From the cell containing the given text, extract its center point as (X, Y) coordinate. 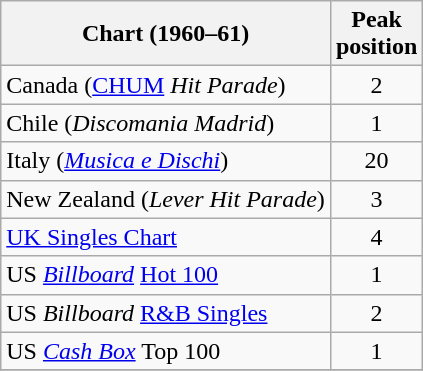
New Zealand (Lever Hit Parade) (166, 199)
Peakposition (376, 34)
Chile (Discomania Madrid) (166, 123)
US Cash Box Top 100 (166, 351)
20 (376, 161)
US Billboard Hot 100 (166, 275)
Chart (1960–61) (166, 34)
Canada (CHUM Hit Parade) (166, 85)
UK Singles Chart (166, 237)
3 (376, 199)
US Billboard R&B Singles (166, 313)
4 (376, 237)
Italy (Musica e Dischi) (166, 161)
